Pinpoint the cell where the given text exists, returning its [X, Y] midpoint coordinate. 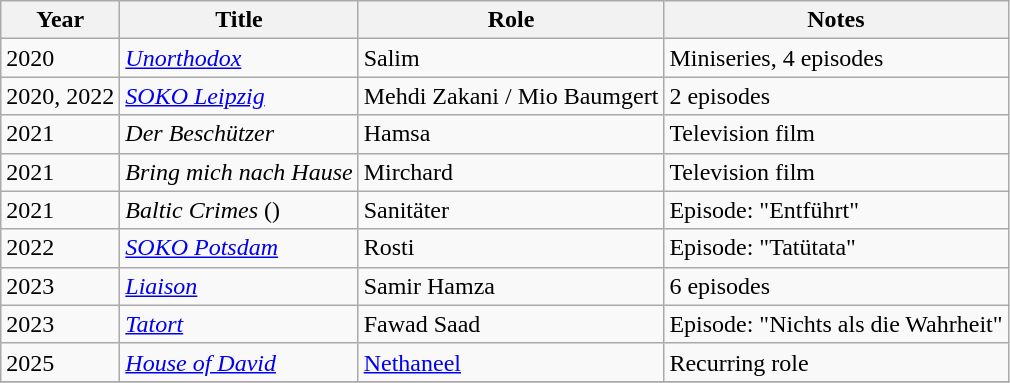
Bring mich nach Hause [239, 172]
Tatort [239, 324]
Fawad Saad [511, 324]
2022 [60, 248]
House of David [239, 362]
Rosti [511, 248]
2020, 2022 [60, 96]
Mehdi Zakani / Mio Baumgert [511, 96]
Episode: "Nichts als die Wahrheit" [836, 324]
SOKO Leipzig [239, 96]
Baltic Crimes () [239, 210]
2025 [60, 362]
SOKO Potsdam [239, 248]
Role [511, 20]
Unorthodox [239, 58]
Nethaneel [511, 362]
Liaison [239, 286]
2 episodes [836, 96]
Mirchard [511, 172]
Episode: "Entführt" [836, 210]
2020 [60, 58]
Notes [836, 20]
Miniseries, 4 episodes [836, 58]
Samir Hamza [511, 286]
Recurring role [836, 362]
6 episodes [836, 286]
Der Beschützer [239, 134]
Sanitäter [511, 210]
Episode: "Tatütata" [836, 248]
Title [239, 20]
Year [60, 20]
Salim [511, 58]
Hamsa [511, 134]
